Identify which cell holds the provided text, then report its (x, y) central coordinate. 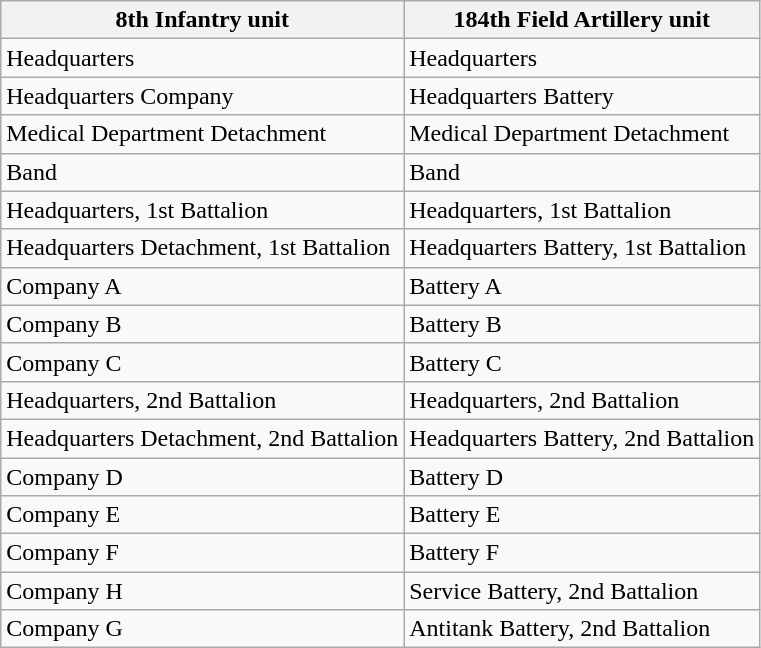
Company D (202, 477)
Battery E (582, 515)
Battery F (582, 553)
Headquarters Company (202, 96)
8th Infantry unit (202, 20)
Battery B (582, 324)
Company E (202, 515)
Headquarters Detachment, 2nd Battalion (202, 438)
Company B (202, 324)
Service Battery, 2nd Battalion (582, 591)
Company F (202, 553)
Headquarters Battery, 2nd Battalion (582, 438)
Battery D (582, 477)
184th Field Artillery unit (582, 20)
Battery C (582, 362)
Company A (202, 286)
Headquarters Battery, 1st Battalion (582, 248)
Battery A (582, 286)
Antitank Battery, 2nd Battalion (582, 629)
Company H (202, 591)
Company G (202, 629)
Headquarters Battery (582, 96)
Headquarters Detachment, 1st Battalion (202, 248)
Company C (202, 362)
